Find where the given text appears and provide that cell's center as [x, y] coordinate. 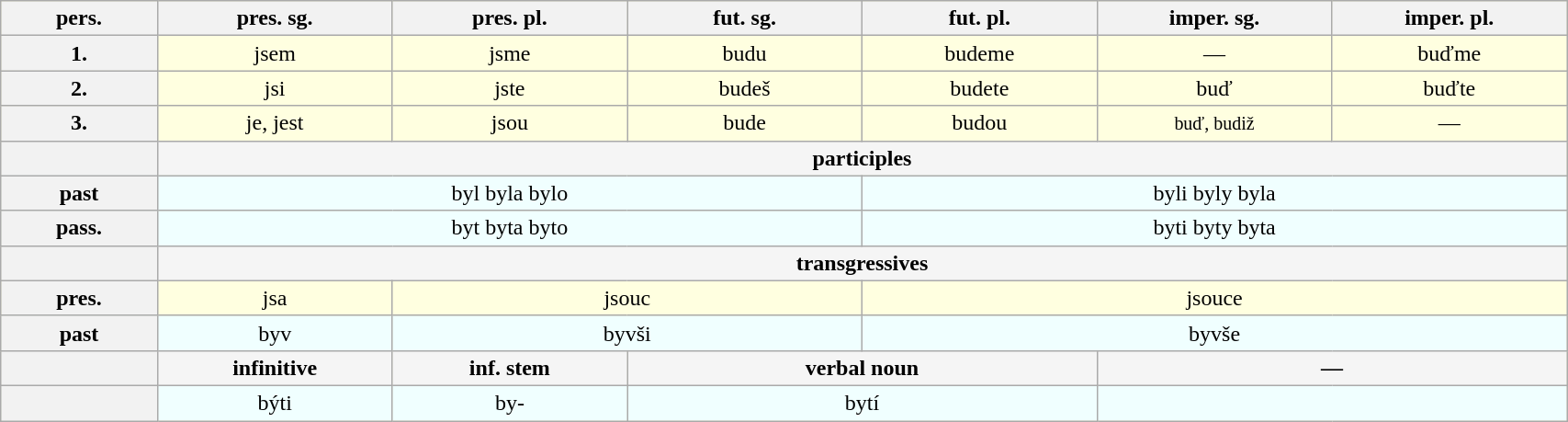
byvše [1214, 333]
byl byla bylo [509, 193]
buď [1214, 88]
pres. [79, 298]
buď, budiž [1214, 123]
jsi [275, 88]
buďme [1450, 53]
jsouce [1214, 298]
bytí [862, 403]
imper. sg. [1214, 18]
budou [979, 123]
by- [510, 403]
byv [275, 333]
verbal noun [862, 368]
jsa [275, 298]
imper. pl. [1450, 18]
jsouc [626, 298]
inf. stem [510, 368]
budu [745, 53]
je, jest [275, 123]
byvši [626, 333]
byli byly byla [1214, 193]
jsou [510, 123]
bude [745, 123]
budeš [745, 88]
pres. pl. [510, 18]
budeme [979, 53]
participles [862, 158]
jsme [510, 53]
fut. sg. [745, 18]
infinitive [275, 368]
pers. [79, 18]
býti [275, 403]
jsem [275, 53]
byt byta byto [509, 228]
budete [979, 88]
pres. sg. [275, 18]
buďte [1450, 88]
pass. [79, 228]
1. [79, 53]
transgressives [862, 263]
jste [510, 88]
2. [79, 88]
byti byty byta [1214, 228]
fut. pl. [979, 18]
3. [79, 123]
